Return [X, Y] of the center of cell containing provided text 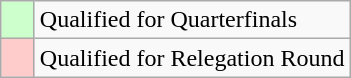
Qualified for Quarterfinals [192, 20]
Qualified for Relegation Round [192, 58]
